Search for the cell housing the specified text and yield its (x, y) center coordinate. 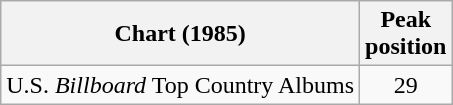
Peakposition (406, 34)
U.S. Billboard Top Country Albums (180, 85)
29 (406, 85)
Chart (1985) (180, 34)
